Capture the cell that displays the provided text and extract its [X, Y] central coordinate. 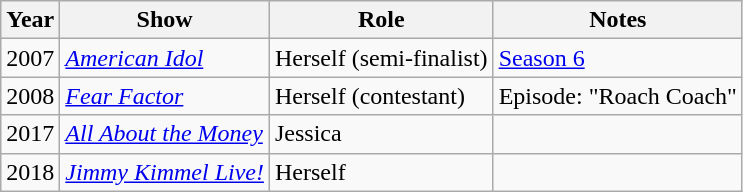
Herself (contestant) [381, 96]
Episode: "Roach Coach" [618, 96]
American Idol [165, 58]
2007 [30, 58]
Year [30, 20]
Herself (semi-finalist) [381, 58]
Jimmy Kimmel Live! [165, 172]
All About the Money [165, 134]
2018 [30, 172]
Season 6 [618, 58]
Show [165, 20]
2008 [30, 96]
Jessica [381, 134]
Herself [381, 172]
Notes [618, 20]
Role [381, 20]
Fear Factor [165, 96]
2017 [30, 134]
